Pinpoint the cell where the given text exists, returning its [X, Y] midpoint coordinate. 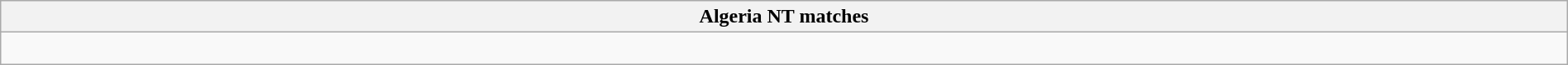
Algeria NT matches [784, 17]
